Extract the (X, Y) coordinate from the center of the cell holding the provided text.  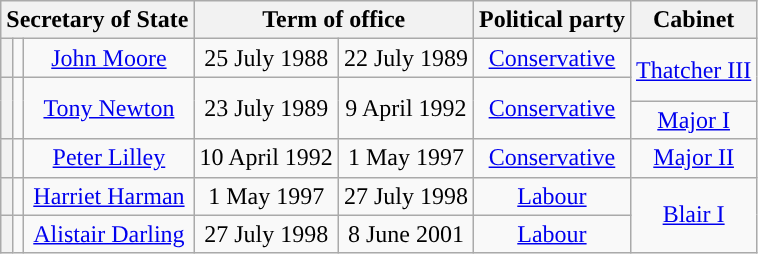
Term of office (334, 20)
Cabinet (693, 20)
Harriet Harman (109, 196)
Tony Newton (109, 108)
John Moore (109, 58)
23 July 1989 (266, 108)
9 April 1992 (406, 108)
22 July 1989 (406, 58)
Secretary of State (98, 20)
Major II (693, 158)
Political party (552, 20)
Alistair Darling (109, 234)
Major I (693, 120)
Peter Lilley (109, 158)
Blair I (693, 215)
Thatcher III (693, 70)
25 July 1988 (266, 58)
8 June 2001 (406, 234)
10 April 1992 (266, 158)
